Provide the (X, Y) coordinate of the cell's center where the given text is located.  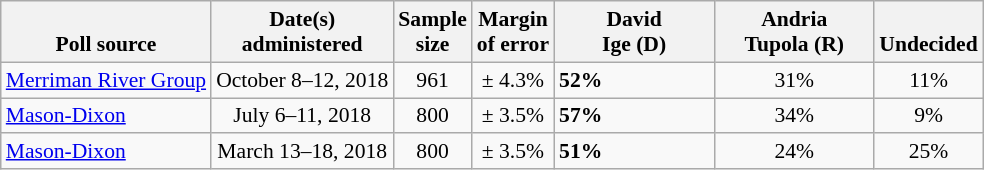
October 8–12, 2018 (302, 80)
34% (794, 116)
11% (928, 80)
9% (928, 116)
31% (794, 80)
Undecided (928, 32)
± 4.3% (513, 80)
DavidIge (D) (634, 32)
961 (432, 80)
March 13–18, 2018 (302, 152)
Samplesize (432, 32)
July 6–11, 2018 (302, 116)
Merriman River Group (106, 80)
57% (634, 116)
Marginof error (513, 32)
51% (634, 152)
25% (928, 152)
Poll source (106, 32)
Date(s)administered (302, 32)
AndriaTupola (R) (794, 32)
24% (794, 152)
52% (634, 80)
